Extract the [x, y] coordinate from the center of the cell holding the provided text.  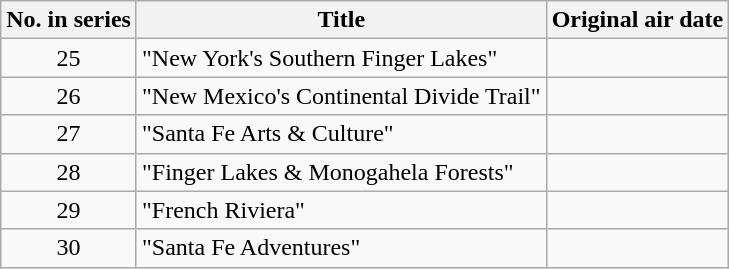
26 [69, 96]
"New Mexico's Continental Divide Trail" [341, 96]
"Santa Fe Adventures" [341, 248]
29 [69, 210]
"Santa Fe Arts & Culture" [341, 134]
"New York's Southern Finger Lakes" [341, 58]
Original air date [638, 20]
30 [69, 248]
28 [69, 172]
"French Riviera" [341, 210]
Title [341, 20]
"Finger Lakes & Monogahela Forests" [341, 172]
25 [69, 58]
27 [69, 134]
No. in series [69, 20]
